Detect which cell encompasses the target text, then output its (x, y) center coordinate. 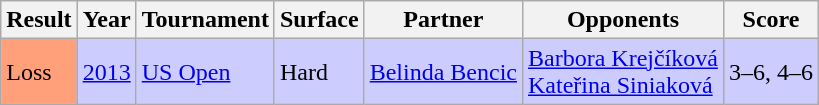
Opponents (622, 20)
Loss (39, 72)
US Open (205, 72)
Result (39, 20)
Barbora Krejčíková Kateřina Siniaková (622, 72)
3–6, 4–6 (770, 72)
Partner (443, 20)
Score (770, 20)
Hard (319, 72)
Tournament (205, 20)
Year (106, 20)
Belinda Bencic (443, 72)
Surface (319, 20)
2013 (106, 72)
